Scan for the cell matching the given text and deliver its (X, Y) coordinate at center. 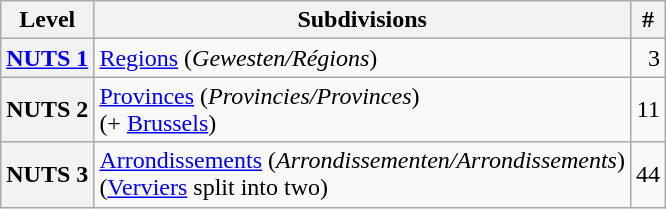
Level (48, 20)
Regions (Gewesten/Régions) (362, 58)
11 (648, 110)
3 (648, 58)
44 (648, 174)
# (648, 20)
NUTS 3 (48, 174)
Subdivisions (362, 20)
NUTS 2 (48, 110)
Arrondissements (Arrondissementen/Arrondissements) (Verviers split into two) (362, 174)
Provinces (Provincies/Provinces) (+ Brussels) (362, 110)
NUTS 1 (48, 58)
